Return the (X, Y) coordinate for the center point of the cell that contains the specified text.  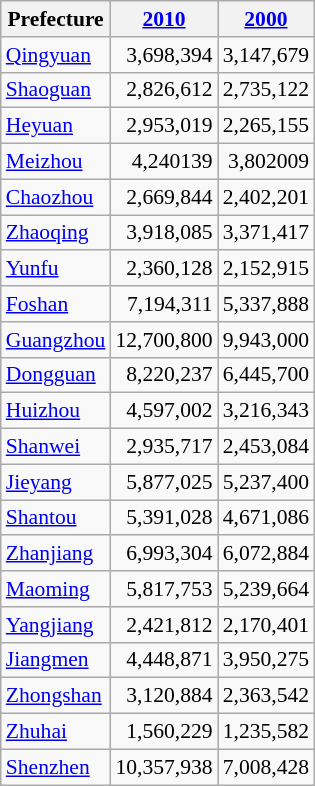
3,698,394 (164, 55)
2000 (266, 19)
3,802009 (266, 162)
2010 (164, 19)
12,700,800 (164, 340)
Jiangmen (56, 660)
3,147,679 (266, 55)
2,453,084 (266, 447)
3,216,343 (266, 411)
5,817,753 (164, 589)
4,597,002 (164, 411)
Zhanjiang (56, 554)
Dongguan (56, 375)
3,950,275 (266, 660)
Zhuhai (56, 732)
Chaozhou (56, 197)
2,152,915 (266, 269)
10,357,938 (164, 767)
Shaoguan (56, 90)
5,391,028 (164, 518)
2,360,128 (164, 269)
Huizhou (56, 411)
5,239,664 (266, 589)
8,220,237 (164, 375)
2,735,122 (266, 90)
2,363,542 (266, 696)
3,371,417 (266, 233)
6,993,304 (164, 554)
Maoming (56, 589)
5,237,400 (266, 482)
2,826,612 (164, 90)
2,669,844 (164, 197)
4,448,871 (164, 660)
2,402,201 (266, 197)
7,194,311 (164, 304)
5,337,888 (266, 304)
Heyuan (56, 126)
Qingyuan (56, 55)
Jieyang (56, 482)
1,560,229 (164, 732)
5,877,025 (164, 482)
Meizhou (56, 162)
Yunfu (56, 269)
2,935,717 (164, 447)
4,240139 (164, 162)
Zhaoqing (56, 233)
2,953,019 (164, 126)
2,265,155 (266, 126)
Shenzhen (56, 767)
Prefecture (56, 19)
6,072,884 (266, 554)
3,120,884 (164, 696)
1,235,582 (266, 732)
Shantou (56, 518)
9,943,000 (266, 340)
7,008,428 (266, 767)
4,671,086 (266, 518)
Zhongshan (56, 696)
Foshan (56, 304)
3,918,085 (164, 233)
6,445,700 (266, 375)
2,170,401 (266, 625)
2,421,812 (164, 625)
Guangzhou (56, 340)
Yangjiang (56, 625)
Shanwei (56, 447)
